Determine the [X, Y] coordinate at the center of the cell enclosing the given text.  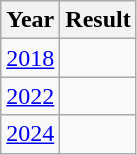
2022 [30, 96]
Result [98, 20]
2018 [30, 58]
Year [30, 20]
2024 [30, 134]
